Pinpoint the cell where the given text exists, returning its (x, y) midpoint coordinate. 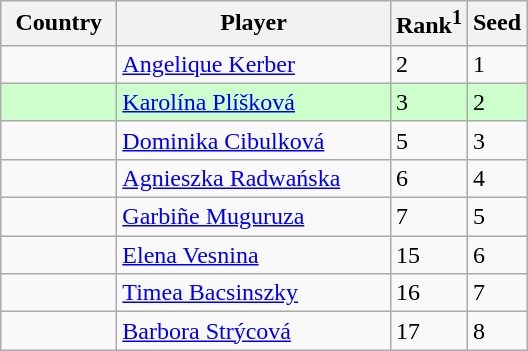
Seed (496, 24)
1 (496, 64)
Player (254, 24)
15 (428, 255)
Barbora Strýcová (254, 331)
17 (428, 331)
4 (496, 178)
Karolína Plíšková (254, 102)
Dominika Cibulková (254, 140)
Timea Bacsinszky (254, 293)
8 (496, 331)
Angelique Kerber (254, 64)
Country (59, 24)
Garbiñe Muguruza (254, 217)
16 (428, 293)
Agnieszka Radwańska (254, 178)
Elena Vesnina (254, 255)
Rank1 (428, 24)
